Search for the cell housing the specified text and yield its (X, Y) center coordinate. 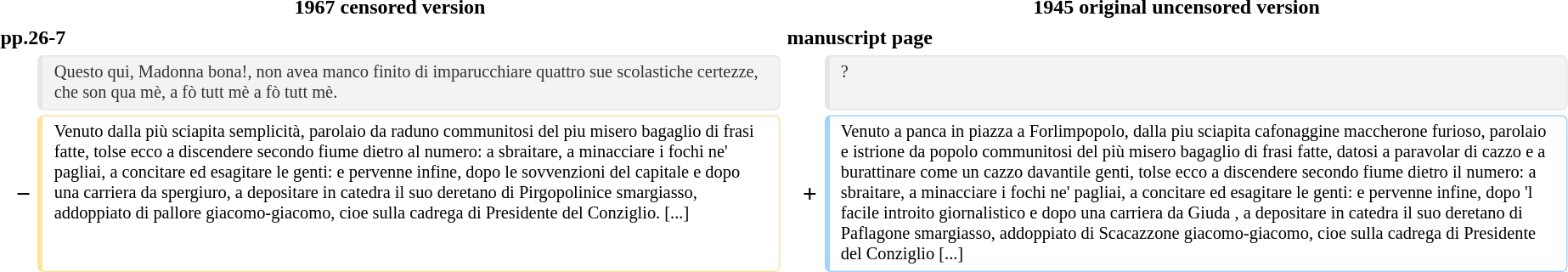
manuscript page (1176, 37)
+ (802, 193)
Questo qui, Madonna bona!, non avea manco finito di imparucchiare quattro sue scolastiche certezze, che son qua mè, a fò tutt mè a fò tutt mè. (409, 82)
? (1196, 82)
